Scan for the cell matching the given text and deliver its [x, y] coordinate at center. 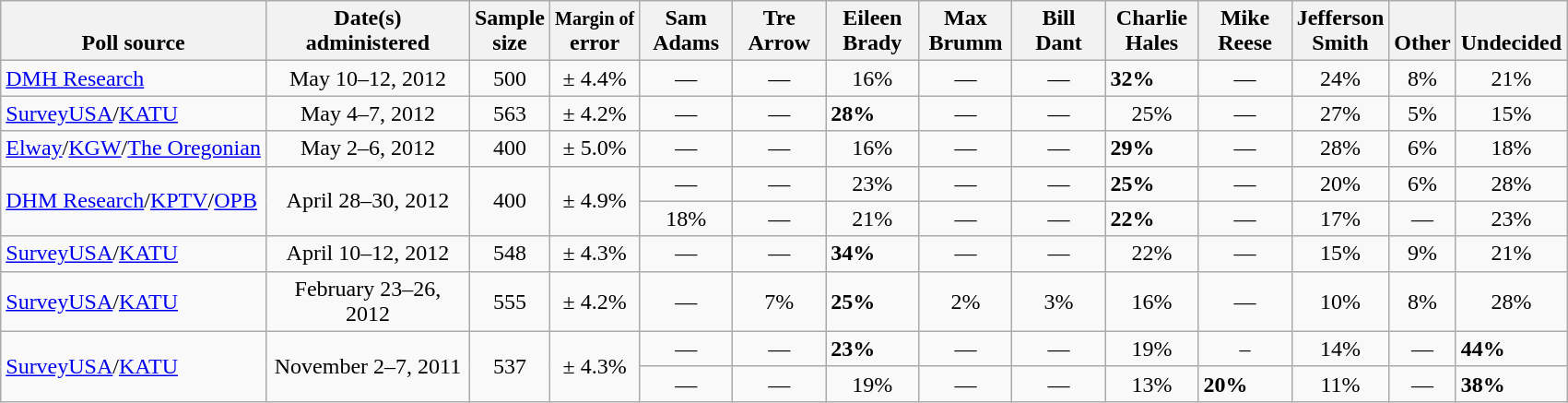
Margin oferror [595, 31]
9% [1422, 254]
DMH Research [134, 78]
JeffersonSmith [1340, 31]
TreArrow [780, 31]
– [1244, 349]
500 [509, 78]
44% [1511, 349]
MikeReese [1244, 31]
32% [1152, 78]
EileenBrady [872, 31]
Other [1422, 31]
7% [780, 301]
537 [509, 366]
14% [1340, 349]
November 2–7, 2011 [367, 366]
563 [509, 113]
BillDant [1058, 31]
3% [1058, 301]
27% [1340, 113]
548 [509, 254]
DHM Research/KPTV/OPB [134, 201]
11% [1340, 384]
February 23–26, 2012 [367, 301]
May 10–12, 2012 [367, 78]
± 4.4% [595, 78]
13% [1152, 384]
Poll source [134, 31]
10% [1340, 301]
Elway/KGW/The Oregonian [134, 148]
24% [1340, 78]
MaxBrumm [966, 31]
Samplesize [509, 31]
May 4–7, 2012 [367, 113]
CharlieHales [1152, 31]
± 4.9% [595, 201]
May 2–6, 2012 [367, 148]
2% [966, 301]
555 [509, 301]
Date(s)administered [367, 31]
38% [1511, 384]
± 5.0% [595, 148]
34% [872, 254]
April 28–30, 2012 [367, 201]
April 10–12, 2012 [367, 254]
5% [1422, 113]
17% [1340, 219]
SamAdams [686, 31]
Undecided [1511, 31]
29% [1152, 148]
